Capture the cell that displays the provided text and extract its [X, Y] central coordinate. 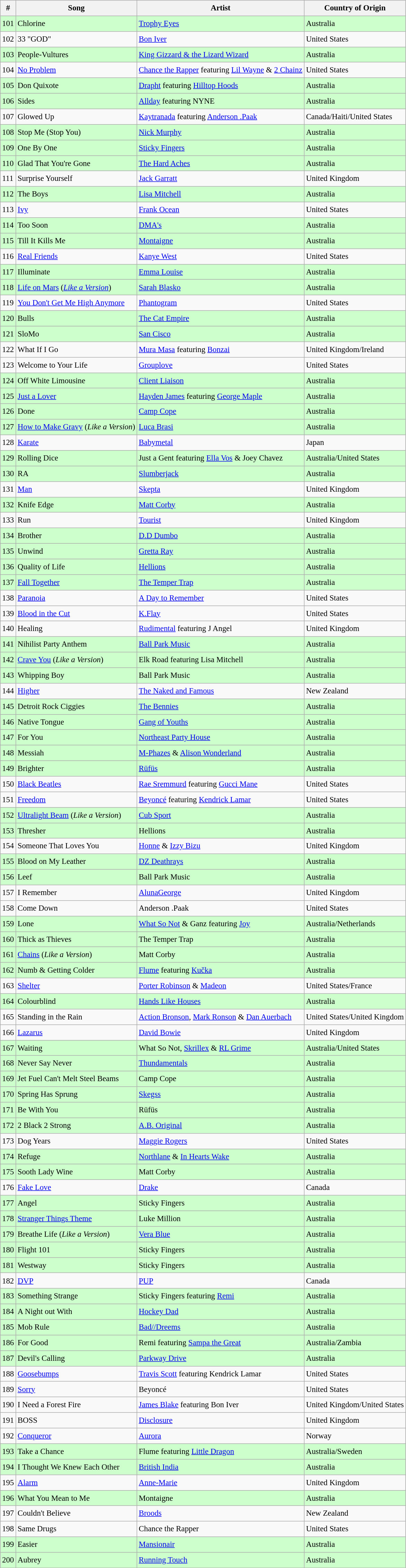
Fake Love [77, 1188]
Tourist [220, 520]
180 [8, 1250]
Grouplove [220, 365]
Maggie Rogers [220, 1141]
Flume featuring Little Dragon [220, 1451]
184 [8, 1312]
Black Beatles [77, 784]
151 [8, 800]
Blood on My Leather [77, 861]
199 [8, 1545]
M-Phazes & Alison Wonderland [220, 753]
Chance the Rapper featuring Lil Wayne & 2 Chainz [220, 70]
Nick Murphy [220, 132]
Couldn't Believe [77, 1514]
108 [8, 132]
Anderson .Paak [220, 909]
156 [8, 877]
121 [8, 334]
Kanye West [220, 256]
103 [8, 55]
Paranoia [77, 598]
The Boys [77, 194]
119 [8, 303]
163 [8, 986]
Skegss [220, 1094]
144 [8, 691]
Ultralight Beam (Like a Version) [77, 815]
118 [8, 288]
Stop Me (Stop You) [77, 132]
Quality of Life [77, 567]
115 [8, 241]
168 [8, 1064]
194 [8, 1467]
Waiting [77, 1048]
Ivy [77, 210]
Broods [220, 1514]
Allday featuring NYNE [220, 101]
Artist [220, 8]
112 [8, 194]
110 [8, 164]
197 [8, 1514]
117 [8, 272]
Emma Louise [220, 272]
155 [8, 861]
Till It Kills Me [77, 241]
RA [77, 474]
Just a Lover [77, 396]
Country of Origin [355, 8]
Never Say Never [77, 1064]
177 [8, 1203]
145 [8, 706]
Devil's Calling [77, 1358]
188 [8, 1374]
Dog Years [77, 1141]
PUP [220, 1281]
Norway [355, 1436]
Aubrey [77, 1560]
Thick as Thieves [77, 939]
Bad//Dreems [220, 1327]
The Naked and Famous [220, 691]
Chance the Rapper [220, 1529]
148 [8, 753]
Sorry [77, 1390]
105 [8, 86]
Australia/Zambia [355, 1343]
122 [8, 349]
Luke Million [220, 1218]
Illuminate [77, 272]
Breathe Life (Like a Version) [77, 1234]
Crave You (Like a Version) [77, 660]
Unwind [77, 552]
132 [8, 505]
120 [8, 319]
Thundamentals [220, 1064]
113 [8, 210]
179 [8, 1234]
Luca Brasi [220, 427]
Porter Robinson & Madeon [220, 986]
Don Quixote [77, 86]
166 [8, 1033]
106 [8, 101]
104 [8, 70]
Surprise Yourself [77, 179]
157 [8, 893]
Detroit Rock Ciggies [77, 706]
Gang of Youths [220, 722]
173 [8, 1141]
141 [8, 645]
Travis Scott featuring Kendrick Lamar [220, 1374]
Spring Has Sprung [77, 1094]
Be With You [77, 1110]
192 [8, 1436]
165 [8, 1017]
Just a Gent featuring Ella Vos & Joey Chavez [220, 458]
Mansionair [220, 1545]
127 [8, 427]
Knife Edge [77, 505]
San Cisco [220, 334]
The Bennies [220, 706]
Same Drugs [77, 1529]
Mura Masa featuring Bonzai [220, 349]
Hands Like Houses [220, 1001]
153 [8, 831]
For Good [77, 1343]
Slumberjack [220, 474]
137 [8, 582]
Drapht featuring Hilltop Hoods [220, 86]
Something Strange [77, 1296]
185 [8, 1327]
Action Bronson, Mark Ronson & Dan Auerbach [220, 1017]
130 [8, 474]
I Need a Forest Fire [77, 1405]
K.Flay [220, 613]
190 [8, 1405]
Westway [77, 1265]
# [8, 8]
169 [8, 1079]
Elk Road featuring Lisa Mitchell [220, 660]
Leef [77, 877]
Song [77, 8]
158 [8, 909]
I Thought We Knew Each Other [77, 1467]
James Blake featuring Bon Iver [220, 1405]
United Kingdom/United States [355, 1405]
174 [8, 1157]
United Kingdom/Ireland [355, 349]
176 [8, 1188]
152 [8, 815]
Come Down [77, 909]
Rudimental featuring J Angel [220, 629]
Chlorine [77, 24]
Flume featuring Kučka [220, 970]
Glad That You're Gone [77, 164]
149 [8, 769]
Welcome to Your Life [77, 365]
150 [8, 784]
133 [8, 520]
People-Vultures [77, 55]
Bulls [77, 319]
159 [8, 924]
Goosebumps [77, 1374]
135 [8, 552]
Nihilist Party Anthem [77, 645]
171 [8, 1110]
167 [8, 1048]
Life on Mars (Like a Version) [77, 288]
Hayden James featuring George Maple [220, 396]
Blood in the Cut [77, 613]
134 [8, 536]
Northlane & In Hearts Wake [220, 1157]
For You [77, 737]
Stranger Things Theme [77, 1218]
Client Liaison [220, 380]
Freedom [77, 800]
189 [8, 1390]
Aurora [220, 1436]
138 [8, 598]
A.B. Original [220, 1125]
Skepta [220, 489]
198 [8, 1529]
Angel [77, 1203]
Drake [220, 1188]
David Bowie [220, 1033]
Vera Blue [220, 1234]
123 [8, 365]
Running Touch [220, 1560]
143 [8, 676]
No Problem [77, 70]
Chains (Like a Version) [77, 955]
Australia/Sweden [355, 1451]
109 [8, 148]
161 [8, 955]
DZ Deathrays [220, 861]
Off White Limousine [77, 380]
Someone That Loves You [77, 846]
DVP [77, 1281]
193 [8, 1451]
Jack Garratt [220, 179]
Honne & Izzy Bizu [220, 846]
Beyoncé featuring Kendrick Lamar [220, 800]
Conqueror [77, 1436]
Native Tongue [77, 722]
142 [8, 660]
Sides [77, 101]
2 Black 2 Strong [77, 1125]
183 [8, 1296]
101 [8, 24]
Gretta Ray [220, 552]
187 [8, 1358]
124 [8, 380]
Fall Together [77, 582]
140 [8, 629]
126 [8, 412]
128 [8, 443]
Canada/Haiti/United States [355, 116]
Take a Chance [77, 1451]
Glowed Up [77, 116]
146 [8, 722]
114 [8, 225]
196 [8, 1498]
Lone [77, 924]
Shelter [77, 986]
A Day to Remember [220, 598]
182 [8, 1281]
Numb & Getting Colder [77, 970]
What So Not & Ganz featuring Joy [220, 924]
United States/United Kingdom [355, 1017]
BOSS [77, 1421]
I Remember [77, 893]
Done [77, 412]
111 [8, 179]
Man [77, 489]
DMA's [220, 225]
107 [8, 116]
Sooth Lady Wine [77, 1172]
Phantogram [220, 303]
170 [8, 1094]
Remi featuring Sampa the Great [220, 1343]
Colourblind [77, 1001]
Brighter [77, 769]
Rolling Dice [77, 458]
Alarm [77, 1482]
Babymetal [220, 443]
Lisa Mitchell [220, 194]
175 [8, 1172]
Messiah [77, 753]
Easier [77, 1545]
Rae Sremmurd featuring Gucci Mane [220, 784]
Run [77, 520]
160 [8, 939]
Brother [77, 536]
AlunaGeorge [220, 893]
186 [8, 1343]
33 "GOD" [77, 40]
200 [8, 1560]
164 [8, 1001]
147 [8, 737]
Healing [77, 629]
Japan [355, 443]
Standing in the Rain [77, 1017]
Northeast Party House [220, 737]
172 [8, 1125]
Jet Fuel Can't Melt Steel Beams [77, 1079]
181 [8, 1265]
Kaytranada featuring Anderson .Paak [220, 116]
Beyoncé [220, 1390]
125 [8, 396]
195 [8, 1482]
Higher [77, 691]
Refuge [77, 1157]
Flight 101 [77, 1250]
Thresher [77, 831]
How to Make Gravy (Like a Version) [77, 427]
British India [220, 1467]
What You Mean to Me [77, 1498]
Lazarus [77, 1033]
136 [8, 567]
SloMo [77, 334]
178 [8, 1218]
154 [8, 846]
Sticky Fingers featuring Remi [220, 1296]
Too Soon [77, 225]
You Don't Get Me High Anymore [77, 303]
Hockey Dad [220, 1312]
Real Friends [77, 256]
Trophy Eyes [220, 24]
The Hard Aches [220, 164]
Frank Ocean [220, 210]
Karate [77, 443]
Disclosure [220, 1421]
Australia/Netherlands [355, 924]
Whipping Boy [77, 676]
191 [8, 1421]
Anne-Marie [220, 1482]
139 [8, 613]
King Gizzard & the Lizard Wizard [220, 55]
116 [8, 256]
D.D Dumbo [220, 536]
102 [8, 40]
United States/France [355, 986]
Mob Rule [77, 1327]
What So Not, Skrillex & RL Grime [220, 1048]
129 [8, 458]
Cub Sport [220, 815]
Bon Iver [220, 40]
A Night out With [77, 1312]
One By One [77, 148]
131 [8, 489]
Sarah Blasko [220, 288]
Parkway Drive [220, 1358]
The Cat Empire [220, 319]
What If I Go [77, 349]
162 [8, 970]
